Detect which cell encompasses the target text, then output its (x, y) center coordinate. 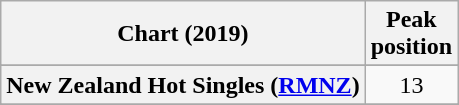
Chart (2019) (183, 34)
13 (411, 85)
New Zealand Hot Singles (RMNZ) (183, 85)
Peakposition (411, 34)
